Pinpoint the cell where the given text exists, returning its [X, Y] midpoint coordinate. 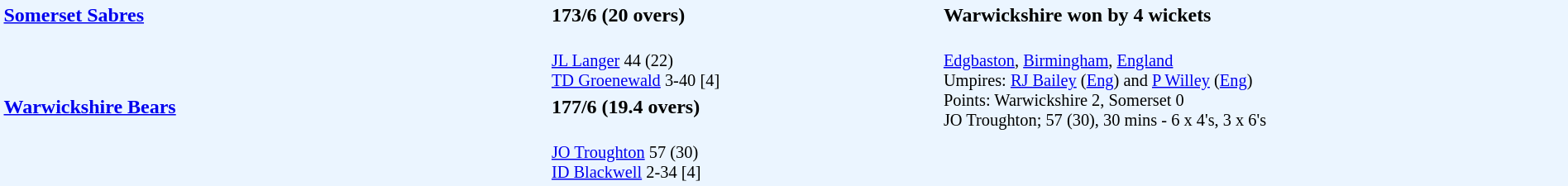
Warwickshire Bears [275, 139]
177/6 (19.4 overs) [744, 107]
Somerset Sabres [275, 47]
Warwickshire won by 4 wickets [1254, 15]
173/6 (20 overs) [744, 15]
JO Troughton 57 (30) ID Blackwell 2-34 [4] [744, 152]
JL Langer 44 (22) TD Groenewald 3-40 [4] [744, 61]
